Output the [X, Y] coordinate of the center of the cell containing the given text.  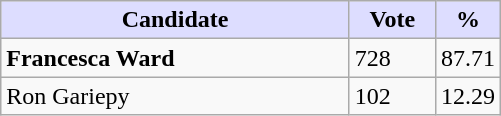
Candidate [176, 20]
Vote [392, 20]
12.29 [468, 96]
728 [392, 58]
Francesca Ward [176, 58]
% [468, 20]
102 [392, 96]
87.71 [468, 58]
Ron Gariepy [176, 96]
